Provide the (x, y) coordinate of the cell's center where the given text is located.  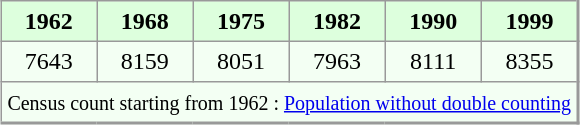
8051 (241, 61)
1962 (49, 21)
1982 (337, 21)
1975 (241, 21)
1968 (145, 21)
7963 (337, 61)
Census count starting from 1962 : Population without double counting (290, 102)
1990 (433, 21)
7643 (49, 61)
8111 (433, 61)
8355 (530, 61)
1999 (530, 21)
8159 (145, 61)
